Search for the cell housing the specified text and yield its (x, y) center coordinate. 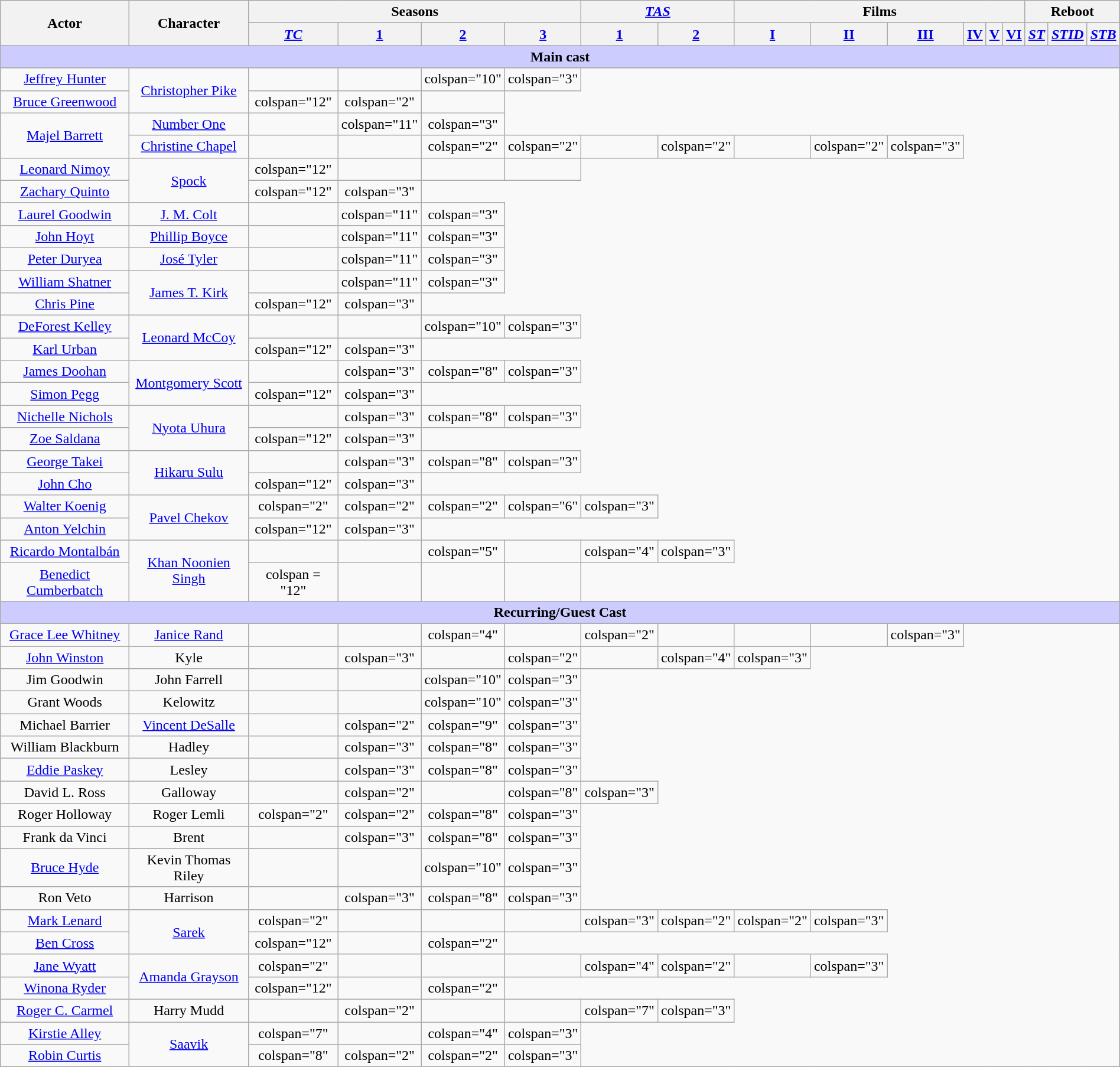
STID (1067, 34)
Kirstie Alley (65, 1033)
Michael Barrier (65, 725)
Benedict Cumberbatch (65, 581)
Character (189, 23)
IV (975, 34)
Eddie Paskey (65, 770)
Brent (189, 837)
Karl Urban (65, 349)
Jeffrey Hunter (65, 79)
Ben Cross (65, 943)
Kyle (189, 658)
Jim Goodwin (65, 680)
Spock (189, 180)
Christopher Pike (189, 90)
Saavik (189, 1045)
Leonard McCoy (189, 338)
Majel Barrett (65, 135)
Walter Koenig (65, 506)
Hadley (189, 747)
Bruce Hyde (65, 867)
Janice Rand (189, 635)
Pavel Chekov (189, 518)
Ron Veto (65, 898)
Zachary Quinto (65, 191)
Vincent DeSalle (189, 725)
Harrison (189, 898)
Christine Chapel (189, 147)
Montgomery Scott (189, 383)
colspan="9" (463, 725)
Seasons (415, 12)
Kevin Thomas Riley (189, 867)
Lesley (189, 770)
Amanda Grayson (189, 977)
Nichelle Nichols (65, 417)
Peter Duryea (65, 259)
Roger Holloway (65, 815)
Laurel Goodwin (65, 214)
Chris Pine (65, 304)
colspan="5" (463, 551)
David L. Ross (65, 792)
John Hoyt (65, 236)
DeForest Kelley (65, 327)
Anton Yelchin (65, 529)
colspan="6" (543, 506)
Mark Lenard (65, 920)
3 (543, 34)
II (849, 34)
TAS (658, 12)
colspan = "12" (294, 581)
Grant Woods (65, 702)
Roger C. Carmel (65, 1010)
Leonard Nimoy (65, 169)
I (773, 34)
Actor (65, 23)
Main cast (560, 57)
Grace Lee Whitney (65, 635)
Galloway (189, 792)
Hikaru Sulu (189, 473)
VI (1014, 34)
Kelowitz (189, 702)
Phillip Boyce (189, 236)
Harry Mudd (189, 1010)
TC (294, 34)
Frank da Vinci (65, 837)
III (926, 34)
ST (1036, 34)
Robin Curtis (65, 1056)
STB (1103, 34)
Zoe Saldana (65, 439)
Ricardo Montalbán (65, 551)
J. M. Colt (189, 214)
V (994, 34)
Simon Pegg (65, 394)
Number One (189, 124)
George Takei (65, 461)
José Tyler (189, 259)
Winona Ryder (65, 988)
Khan Noonien Singh (189, 571)
William Blackburn (65, 747)
William Shatner (65, 282)
James T. Kirk (189, 293)
Sarek (189, 932)
John Farrell (189, 680)
James Doohan (65, 372)
Recurring/Guest Cast (560, 612)
Reboot (1072, 12)
Bruce Greenwood (65, 102)
Films (880, 12)
Roger Lemli (189, 815)
Jane Wyatt (65, 965)
Nyota Uhura (189, 428)
John Winston (65, 658)
John Cho (65, 484)
